From the cell containing the given text, extract its center point as [X, Y] coordinate. 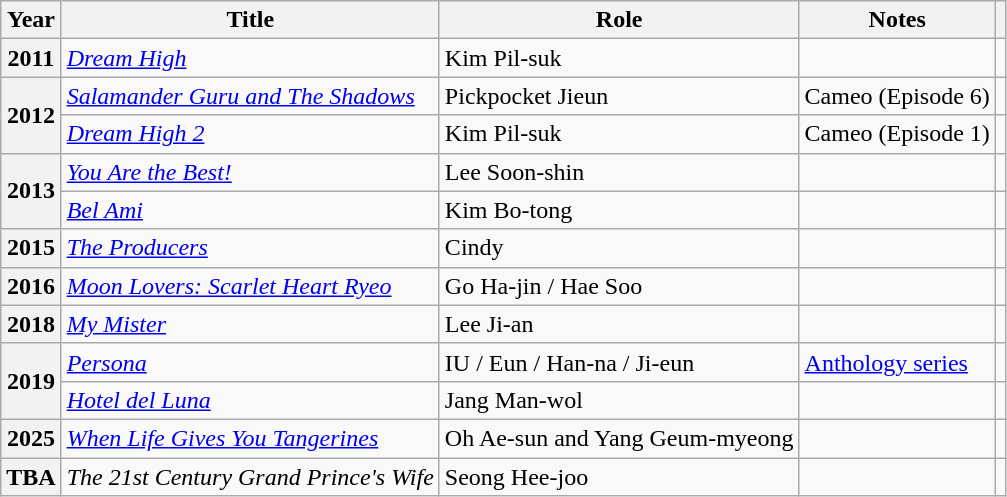
2012 [31, 115]
Anthology series [897, 362]
Cindy [619, 248]
2011 [31, 58]
Cameo (Episode 1) [897, 134]
Title [250, 20]
2016 [31, 286]
2019 [31, 381]
Oh Ae-sun and Yang Geum-myeong [619, 438]
Go Ha-jin / Hae Soo [619, 286]
Dream High 2 [250, 134]
Cameo (Episode 6) [897, 96]
Bel Ami [250, 210]
Lee Ji-an [619, 324]
Persona [250, 362]
Hotel del Luna [250, 400]
Kim Bo-tong [619, 210]
Seong Hee-joo [619, 477]
Role [619, 20]
IU / Eun / Han-na / Ji-eun [619, 362]
When Life Gives You Tangerines [250, 438]
You Are the Best! [250, 172]
Year [31, 20]
My Mister [250, 324]
2013 [31, 191]
2015 [31, 248]
Salamander Guru and The Shadows [250, 96]
Pickpocket Jieun [619, 96]
2025 [31, 438]
Dream High [250, 58]
The Producers [250, 248]
Jang Man-wol [619, 400]
Notes [897, 20]
Lee Soon-shin [619, 172]
Moon Lovers: Scarlet Heart Ryeo [250, 286]
TBA [31, 477]
2018 [31, 324]
The 21st Century Grand Prince's Wife [250, 477]
